Extract the [X, Y] coordinate from the center of the cell holding the provided text.  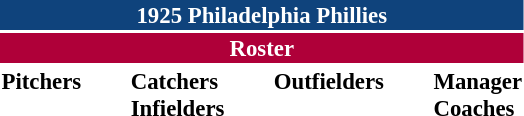
Roster [262, 48]
1925 Philadelphia Phillies [262, 15]
